Capture the cell that displays the provided text and extract its [x, y] central coordinate. 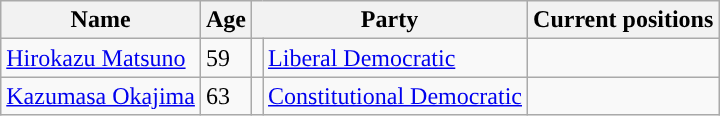
59 [226, 58]
Liberal Democratic [396, 58]
Name [101, 20]
Age [226, 20]
Hirokazu Matsuno [101, 58]
Kazumasa Okajima [101, 96]
Current positions [624, 20]
Constitutional Democratic [396, 96]
Party [389, 20]
63 [226, 96]
